Determine the [X, Y] coordinate at the center of the cell enclosing the given text.  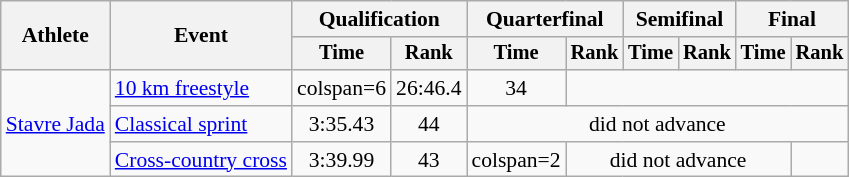
Final [792, 19]
Event [201, 36]
Classical sprint [201, 124]
colspan=6 [342, 88]
did not advance [658, 124]
Semifinal [679, 19]
44 [428, 124]
10 km freestyle [201, 88]
3:35.43 [342, 124]
26:46.4 [428, 88]
34 [516, 88]
Stavre Jada [56, 124]
Quarterfinal [546, 19]
Athlete [56, 36]
Qualification [380, 19]
